Determine the (X, Y) coordinate at the center of the cell enclosing the given text.  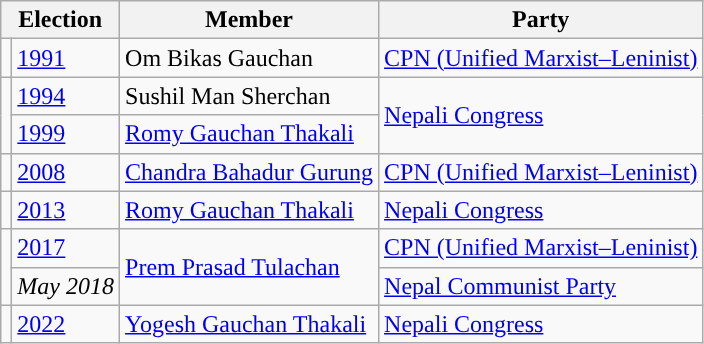
Nepal Communist Party (541, 286)
Yogesh Gauchan Thakali (250, 324)
Sushil Man Sherchan (250, 96)
2008 (66, 172)
2013 (66, 210)
Prem Prasad Tulachan (250, 267)
1994 (66, 96)
2017 (66, 248)
Chandra Bahadur Gurung (250, 172)
2022 (66, 324)
May 2018 (66, 286)
1991 (66, 58)
Om Bikas Gauchan (250, 58)
Party (541, 20)
1999 (66, 134)
Member (250, 20)
Election (60, 20)
